Find where the given text appears and provide that cell's center as (x, y) coordinate. 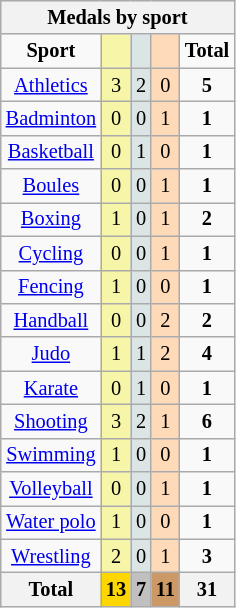
Fencing (51, 287)
Volleyball (51, 489)
Shooting (51, 421)
Cycling (51, 253)
6 (207, 421)
11 (166, 589)
Medals by sport (118, 17)
31 (207, 589)
4 (207, 354)
Boules (51, 186)
Wrestling (51, 556)
Basketball (51, 152)
Swimming (51, 455)
13 (116, 589)
5 (207, 85)
Judo (51, 354)
Sport (51, 51)
Athletics (51, 85)
Handball (51, 320)
Badminton (51, 118)
Boxing (51, 219)
Karate (51, 388)
Water polo (51, 522)
7 (141, 589)
